For the text-containing cell, return its midpoint in (x, y) coordinate format. 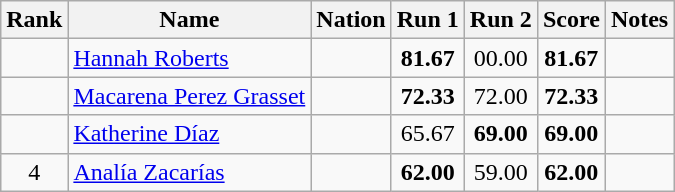
Analía Zacarías (190, 172)
Rank (34, 20)
Score (571, 20)
72.00 (500, 96)
Name (190, 20)
59.00 (500, 172)
65.67 (428, 134)
Hannah Roberts (190, 58)
4 (34, 172)
Run 1 (428, 20)
00.00 (500, 58)
Katherine Díaz (190, 134)
Run 2 (500, 20)
Macarena Perez Grasset (190, 96)
Nation (351, 20)
Notes (639, 20)
